Pinpoint the cell where the given text exists, returning its [X, Y] midpoint coordinate. 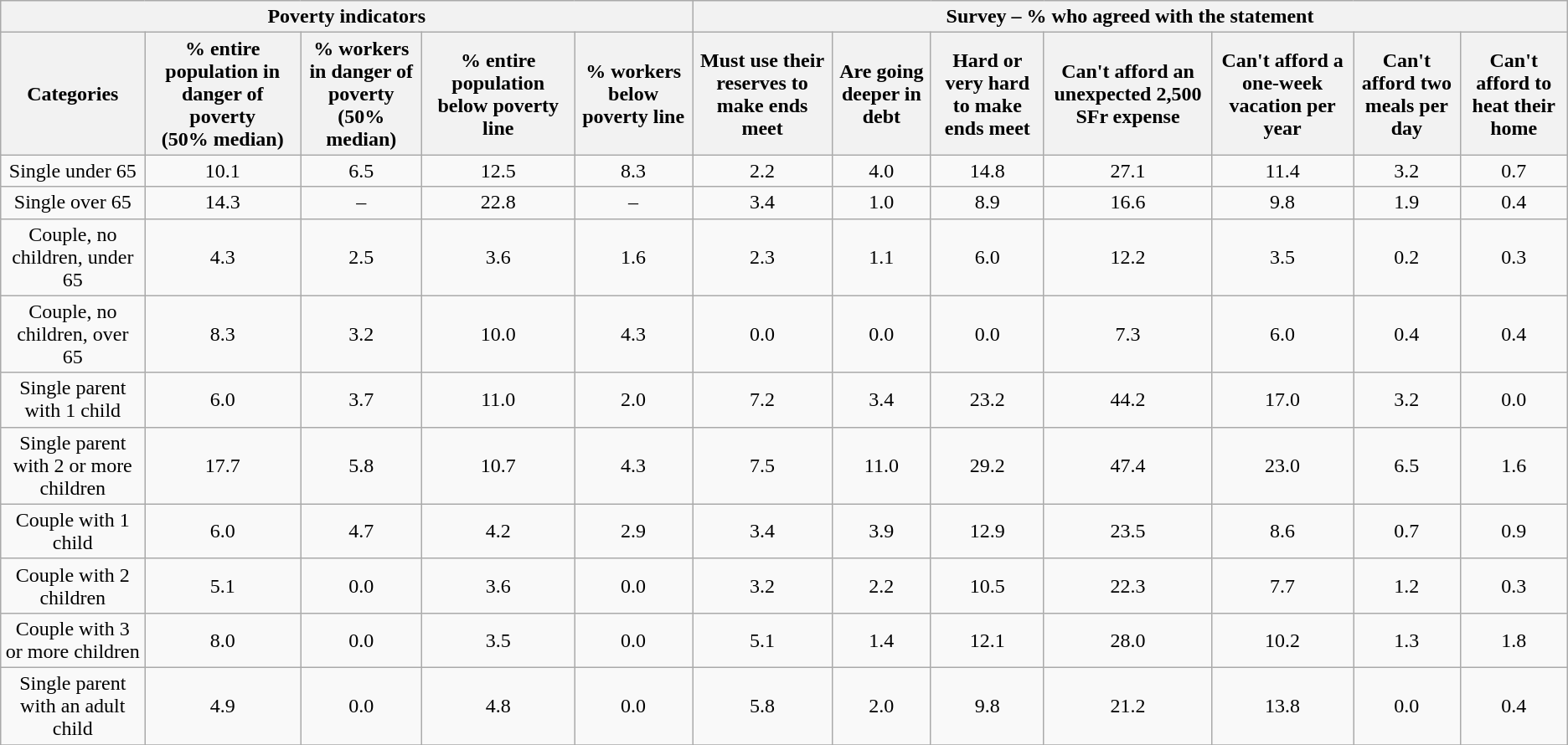
Single parent with an adult child [73, 706]
11.4 [1283, 171]
0.9 [1514, 531]
4.8 [498, 706]
3.9 [881, 531]
17.7 [223, 465]
0.2 [1407, 257]
1.8 [1514, 640]
13.8 [1283, 706]
1.0 [881, 203]
Single parent with 1 child [73, 400]
14.3 [223, 203]
7.2 [762, 400]
Single over 65 [73, 203]
Single under 65 [73, 171]
4.7 [362, 531]
1.2 [1407, 586]
% entire population in danger of poverty(50% median) [223, 94]
2.9 [633, 531]
Couple with 1 child [73, 531]
47.4 [1127, 465]
1.4 [881, 640]
22.3 [1127, 586]
Can't afford a one-week vacation per year [1283, 94]
7.3 [1127, 334]
10.0 [498, 334]
Must use their reserves to make ends meet [762, 94]
Single parent with 2 or more children [73, 465]
12.1 [987, 640]
12.2 [1127, 257]
23.2 [987, 400]
% workers in danger of poverty(50% median) [362, 94]
16.6 [1127, 203]
1.9 [1407, 203]
27.1 [1127, 171]
44.2 [1127, 400]
Couple with 3 or more children [73, 640]
Poverty indicators [347, 17]
29.2 [987, 465]
10.5 [987, 586]
4.9 [223, 706]
22.8 [498, 203]
7.5 [762, 465]
23.0 [1283, 465]
Couple, no children, under 65 [73, 257]
4.0 [881, 171]
2.5 [362, 257]
8.0 [223, 640]
% entire population below poverty line [498, 94]
8.6 [1283, 531]
7.7 [1283, 586]
1.3 [1407, 640]
10.1 [223, 171]
17.0 [1283, 400]
3.7 [362, 400]
Couple, no children, over 65 [73, 334]
Categories [73, 94]
21.2 [1127, 706]
28.0 [1127, 640]
2.3 [762, 257]
Can't afford to heat their home [1514, 94]
12.5 [498, 171]
12.9 [987, 531]
23.5 [1127, 531]
% workers below poverty line [633, 94]
Hard or very hard to make ends meet [987, 94]
4.2 [498, 531]
Survey – % who agreed with the statement [1130, 17]
14.8 [987, 171]
Can't afford an unexpected 2,500 SFr expense [1127, 94]
10.2 [1283, 640]
Are going deeper in debt [881, 94]
1.1 [881, 257]
Couple with 2 children [73, 586]
8.9 [987, 203]
Can't afford two meals per day [1407, 94]
10.7 [498, 465]
